Pinpoint the cell where the given text exists, returning its (X, Y) midpoint coordinate. 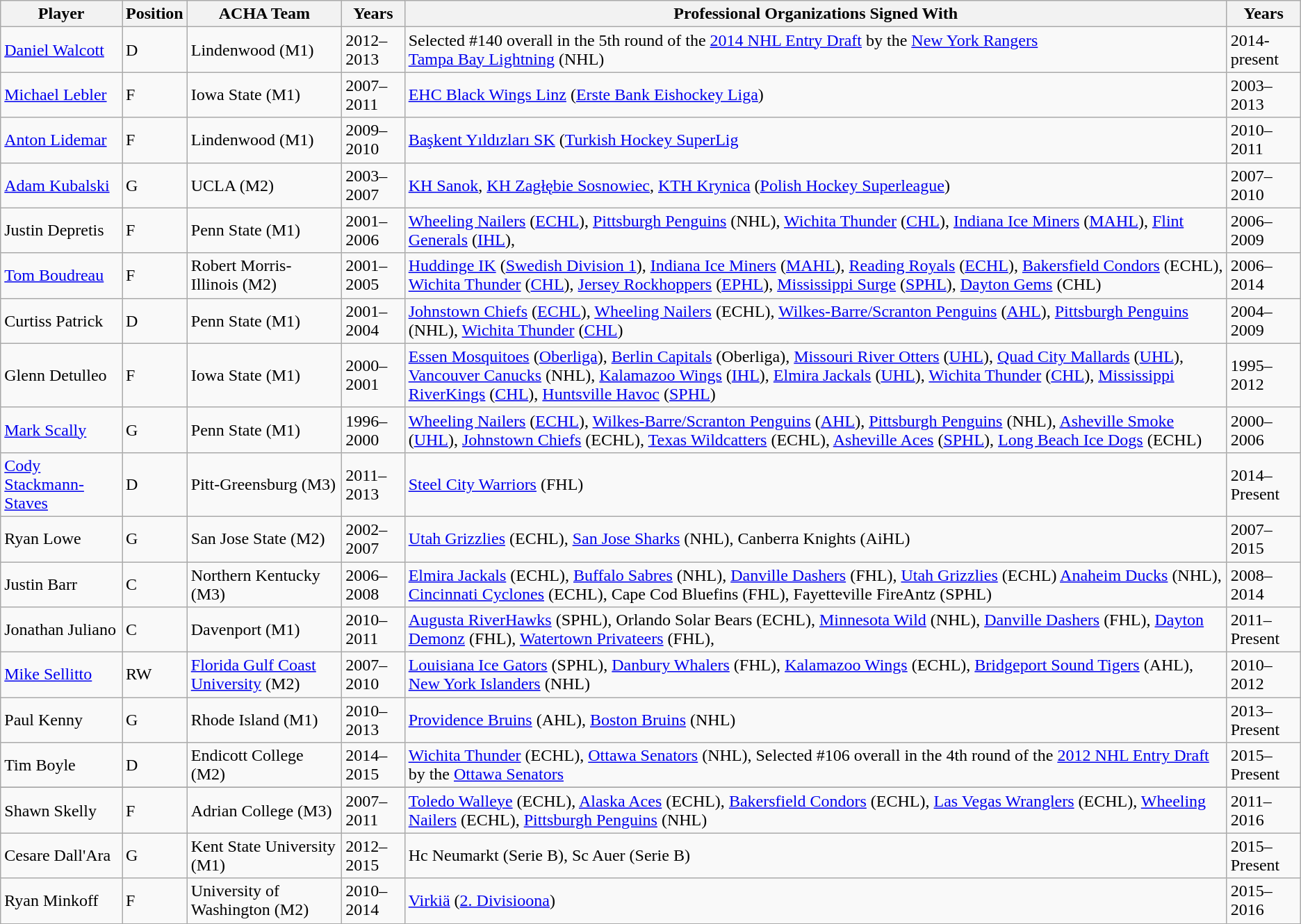
2014–Present (1263, 484)
Davenport (M1) (264, 629)
Augusta RiverHawks (SPHL), Orlando Solar Bears (ECHL), Minnesota Wild (NHL), Danville Dashers (FHL), Dayton Demonz (FHL), Watertown Privateers (FHL), (816, 629)
Virkiä (2. Divisioona) (816, 900)
Florida Gulf Coast University (M2) (264, 675)
Rhode Island (M1) (264, 720)
2015–2016 (1263, 900)
Daniel Walcott (61, 50)
Louisiana Ice Gators (SPHL), Danbury Whalers (FHL), Kalamazoo Wings (ECHL), Bridgeport Sound Tigers (AHL), New York Islanders (NHL) (816, 675)
2009–2010 (374, 140)
Mark Scally (61, 429)
Robert Morris-Illinois (M2) (264, 275)
2010–2014 (374, 900)
Steel City Warriors (FHL) (816, 484)
RW (155, 675)
Paul Kenny (61, 720)
2001–2005 (374, 275)
2001–2004 (374, 321)
Toledo Walleye (ECHL), Alaska Aces (ECHL), Bakersfield Condors (ECHL), Las Vegas Wranglers (ECHL), Wheeling Nailers (ECHL), Pittsburgh Penguins (NHL) (816, 810)
Anton Lidemar (61, 140)
Shawn Skelly (61, 810)
Professional Organizations Signed With (816, 14)
Mike Sellitto (61, 675)
2006–2008 (374, 584)
2011–Present (1263, 629)
Justin Depretis (61, 231)
2013–Present (1263, 720)
2001–2006 (374, 231)
Utah Grizzlies (ECHL), San Jose Sharks (NHL), Canberra Knights (AiHL) (816, 539)
Wheeling Nailers (ECHL), Pittsburgh Penguins (NHL), Wichita Thunder (CHL), Indiana Ice Miners (MAHL), Flint Generals (IHL), (816, 231)
2003–2013 (1263, 94)
Kent State University (M1) (264, 856)
Ryan Lowe (61, 539)
Wichita Thunder (ECHL), Ottawa Senators (NHL), Selected #106 overall in the 4th round of the 2012 NHL Entry Draft by the Ottawa Senators (816, 766)
2007–2015 (1263, 539)
2012–2013 (374, 50)
Jonathan Juliano (61, 629)
KH Sanok, KH Zagłębie Sosnowiec, KTH Krynica (Polish Hockey Superleague) (816, 185)
EHC Black Wings Linz (Erste Bank Eishockey Liga) (816, 94)
San Jose State (M2) (264, 539)
Selected #140 overall in the 5th round of the 2014 NHL Entry Draft by the New York RangersTampa Bay Lightning (NHL) (816, 50)
2006–2014 (1263, 275)
Pitt-Greensburg (M3) (264, 484)
2014–2015 (374, 766)
Johnstown Chiefs (ECHL), Wheeling Nailers (ECHL), Wilkes-Barre/Scranton Penguins (AHL), Pittsburgh Penguins (NHL), Wichita Thunder (CHL) (816, 321)
Hc Neumarkt (Serie B), Sc Auer (Serie B) (816, 856)
Cody Stackmann-Staves (61, 484)
2000–2001 (374, 375)
Michael Lebler (61, 94)
UCLA (M2) (264, 185)
2008–2014 (1263, 584)
2011–2013 (374, 484)
Cesare Dall'Ara (61, 856)
1995–2012 (1263, 375)
University of Washington (M2) (264, 900)
2002–2007 (374, 539)
Northern Kentucky (M3) (264, 584)
Ryan Minkoff (61, 900)
Position (155, 14)
2000–2006 (1263, 429)
Adrian College (M3) (264, 810)
Tom Boudreau (61, 275)
2010–2012 (1263, 675)
2012–2015 (374, 856)
2011–2016 (1263, 810)
2006–2009 (1263, 231)
Providence Bruins (AHL), Boston Bruins (NHL) (816, 720)
Başkent Yıldızları SK (Turkish Hockey SuperLig (816, 140)
ACHA Team (264, 14)
Player (61, 14)
Curtiss Patrick (61, 321)
1996–2000 (374, 429)
Justin Barr (61, 584)
2010–2013 (374, 720)
Adam Kubalski (61, 185)
2003–2007 (374, 185)
Tim Boyle (61, 766)
Glenn Detulleo (61, 375)
2014-present (1263, 50)
Endicott College (M2) (264, 766)
2004–2009 (1263, 321)
